Output the [X, Y] coordinate of the center of the cell containing the given text.  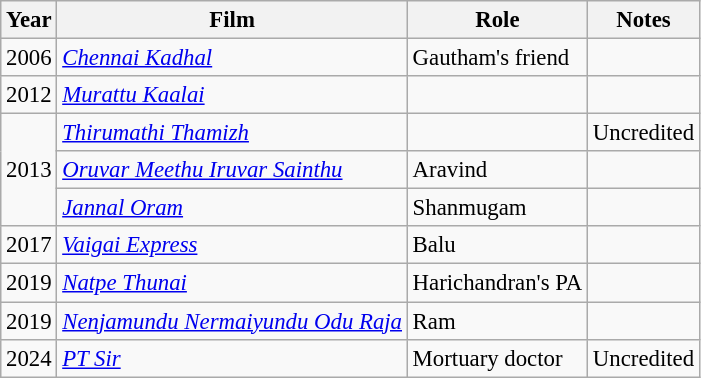
Role [497, 20]
Shanmugam [497, 208]
2024 [29, 358]
Balu [497, 245]
2017 [29, 245]
Thirumathi Thamizh [232, 133]
Oruvar Meethu Iruvar Sainthu [232, 170]
2006 [29, 58]
Notes [644, 20]
Mortuary doctor [497, 358]
Natpe Thunai [232, 283]
Year [29, 20]
Jannal Oram [232, 208]
Harichandran's PA [497, 283]
Chennai Kadhal [232, 58]
PT Sir [232, 358]
Aravind [497, 170]
2012 [29, 95]
Murattu Kaalai [232, 95]
Film [232, 20]
Ram [497, 321]
Gautham's friend [497, 58]
Vaigai Express [232, 245]
2013 [29, 170]
Nenjamundu Nermaiyundu Odu Raja [232, 321]
